Determine the [X, Y] coordinate at the center of the cell enclosing the given text.  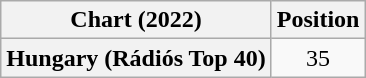
Chart (2022) [136, 20]
35 [318, 58]
Position [318, 20]
Hungary (Rádiós Top 40) [136, 58]
